Return [x, y] of the center of cell containing provided text 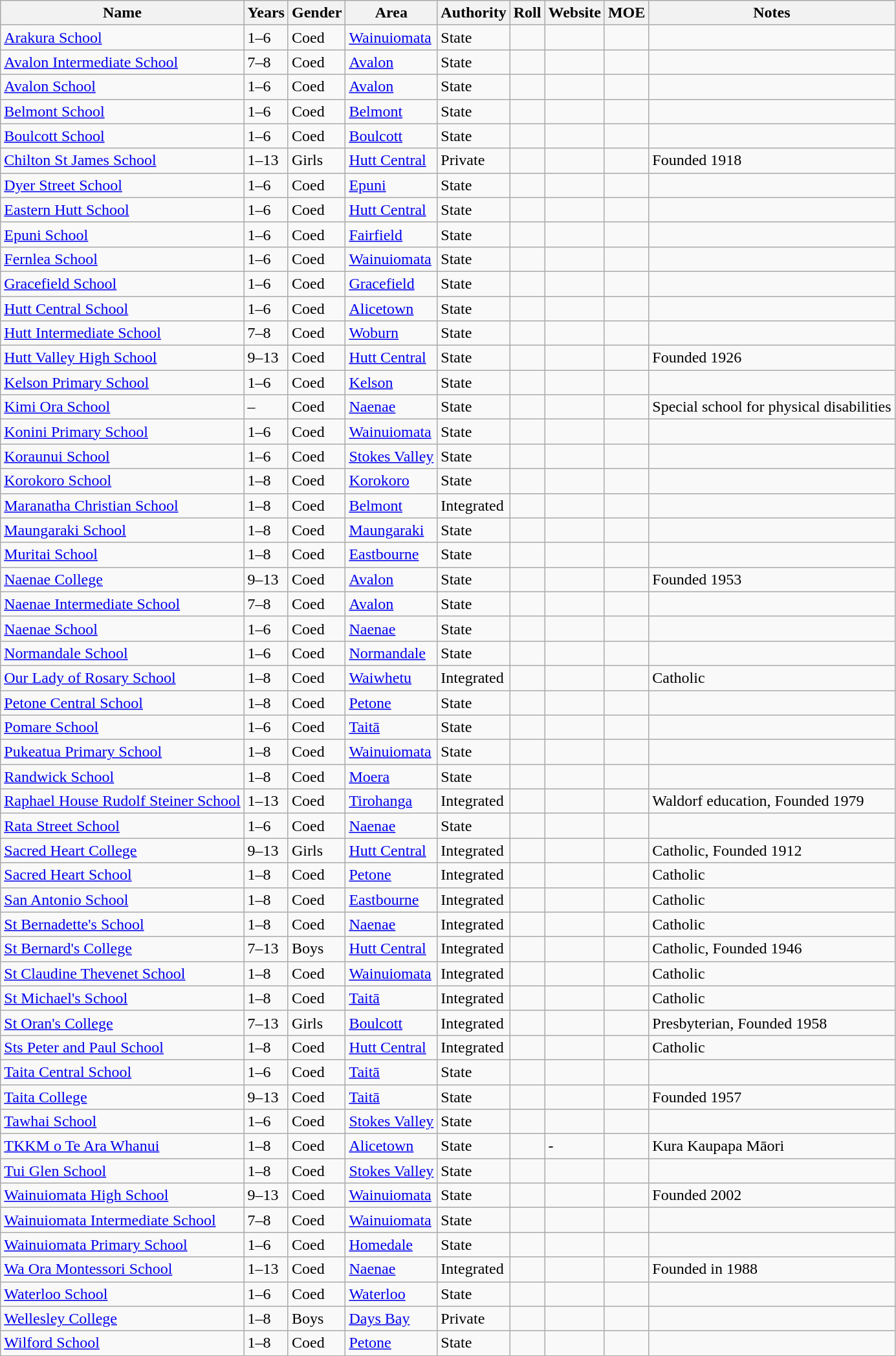
Founded 2002 [772, 1195]
Petone Central School [122, 702]
Catholic, Founded 1946 [772, 949]
Homedale [391, 1245]
Rata Street School [122, 826]
Tawhai School [122, 1122]
Eastern Hutt School [122, 210]
Sacred Heart School [122, 875]
Wainuiomata High School [122, 1195]
Pomare School [122, 728]
Naenae School [122, 628]
Fernlea School [122, 259]
Founded 1918 [772, 161]
Founded in 1988 [772, 1269]
Epuni [391, 185]
Hutt Intermediate School [122, 333]
Hutt Valley High School [122, 358]
Waterloo [391, 1294]
St Michael's School [122, 998]
Maranatha Christian School [122, 506]
Founded 1926 [772, 358]
St Bernadette's School [122, 924]
Epuni School [122, 234]
Roll [527, 13]
San Antonio School [122, 900]
Taita Central School [122, 1072]
Waldorf education, Founded 1979 [772, 801]
Wainuiomata Primary School [122, 1245]
Woburn [391, 333]
Kimi Ora School [122, 407]
Raphael House Rudolf Steiner School [122, 801]
Special school for physical disabilities [772, 407]
Our Lady of Rosary School [122, 678]
St Oran's College [122, 1023]
Notes [772, 13]
Tui Glen School [122, 1171]
Dyer Street School [122, 185]
Waterloo School [122, 1294]
Catholic, Founded 1912 [772, 850]
Koraunui School [122, 456]
Boulcott School [122, 136]
Kelson Primary School [122, 383]
Website [574, 13]
Naenae College [122, 579]
Avalon Intermediate School [122, 62]
Korokoro School [122, 481]
Years [266, 13]
Maungaraki School [122, 530]
Hutt Central School [122, 309]
Area [391, 13]
Sts Peter and Paul School [122, 1047]
Wainuiomata Intermediate School [122, 1220]
Sacred Heart College [122, 850]
Gracefield School [122, 283]
Founded 1953 [772, 579]
Moera [391, 777]
Avalon School [122, 87]
Maungaraki [391, 530]
Randwick School [122, 777]
Pukeatua Primary School [122, 752]
St Bernard's College [122, 949]
TKKM o Te Ara Whanui [122, 1146]
Fairfield [391, 234]
Kura Kaupapa Māori [772, 1146]
Arakura School [122, 38]
- [574, 1146]
Tirohanga [391, 801]
Belmont School [122, 111]
Kelson [391, 383]
St Claudine Thevenet School [122, 973]
Normandale School [122, 653]
Korokoro [391, 481]
Name [122, 13]
Normandale [391, 653]
Waiwhetu [391, 678]
Konini Primary School [122, 432]
Founded 1957 [772, 1097]
Authority [474, 13]
Taita College [122, 1097]
Wilford School [122, 1343]
Wellesley College [122, 1318]
MOE [626, 13]
– [266, 407]
Gender [316, 13]
Presbyterian, Founded 1958 [772, 1023]
Wa Ora Montessori School [122, 1269]
Naenae Intermediate School [122, 604]
Chilton St James School [122, 161]
Muritai School [122, 555]
Days Bay [391, 1318]
Gracefield [391, 283]
